Locate the cell with the specified text and output its [x, y] center coordinate. 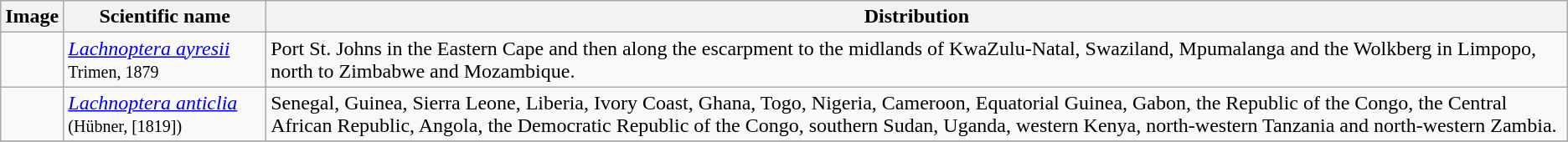
Image [32, 17]
Lachnoptera anticlia (Hübner, [1819]) [165, 114]
Lachnoptera ayresii Trimen, 1879 [165, 60]
Distribution [917, 17]
Scientific name [165, 17]
